Pinpoint the cell where the given text exists, returning its [X, Y] midpoint coordinate. 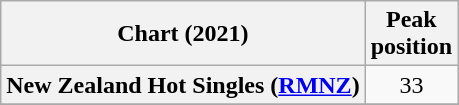
Peakposition [411, 34]
Chart (2021) [183, 34]
33 [411, 85]
New Zealand Hot Singles (RMNZ) [183, 85]
